Detect which cell encompasses the target text, then output its (X, Y) center coordinate. 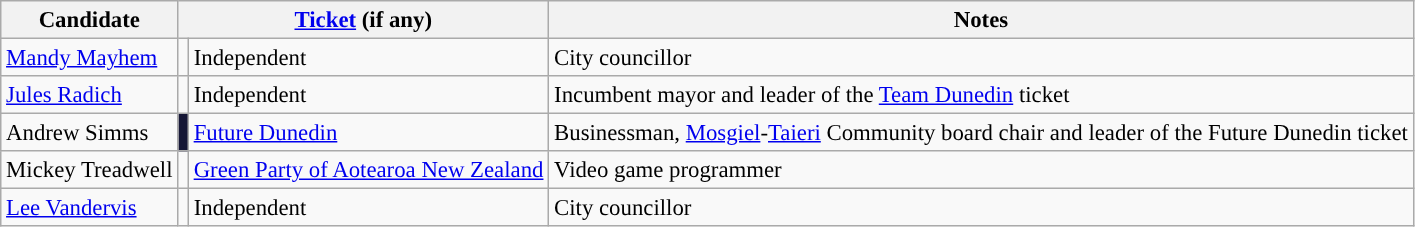
Notes (981, 20)
Businessman, Mosgiel-Taieri Community board chair and leader of the Future Dunedin ticket (981, 133)
Mandy Mayhem (90, 58)
Mickey Treadwell (90, 170)
Andrew Simms (90, 133)
Ticket (if any) (364, 20)
Candidate (90, 20)
Future Dunedin (368, 133)
Video game programmer (981, 170)
Incumbent mayor and leader of the Team Dunedin ticket (981, 95)
Green Party of Aotearoa New Zealand (368, 170)
Lee Vandervis (90, 208)
Jules Radich (90, 95)
